Search for the cell housing the specified text and yield its [x, y] center coordinate. 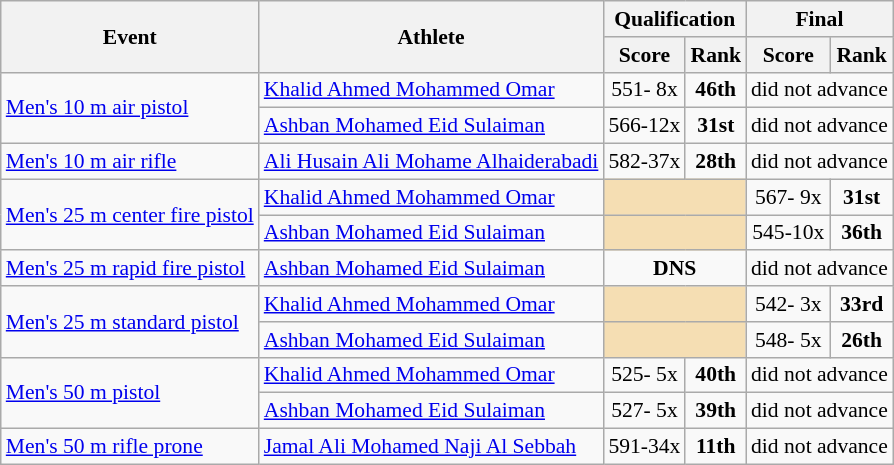
26th [861, 340]
Qualification [674, 19]
566-12x [644, 126]
Men's 25 m center fire pistol [130, 214]
36th [861, 233]
545-10x [788, 233]
551- 8x [644, 90]
40th [716, 375]
DNS [674, 269]
567- 9x [788, 197]
Men's 50 m rifle prone [130, 447]
591-34x [644, 447]
Athlete [432, 36]
548- 5x [788, 340]
Men's 25 m standard pistol [130, 322]
Jamal Ali Mohamed Naji Al Sebbah [432, 447]
Final [820, 19]
542- 3x [788, 304]
11th [716, 447]
28th [716, 162]
33rd [861, 304]
39th [716, 411]
525- 5x [644, 375]
Men's 10 m air rifle [130, 162]
Ali Husain Ali Mohame Alhaiderabadi [432, 162]
582-37x [644, 162]
Event [130, 36]
Men's 10 m air pistol [130, 108]
Men's 50 m pistol [130, 392]
Men's 25 m rapid fire pistol [130, 269]
46th [716, 90]
527- 5x [644, 411]
